Find where the given text appears and provide that cell's center as (X, Y) coordinate. 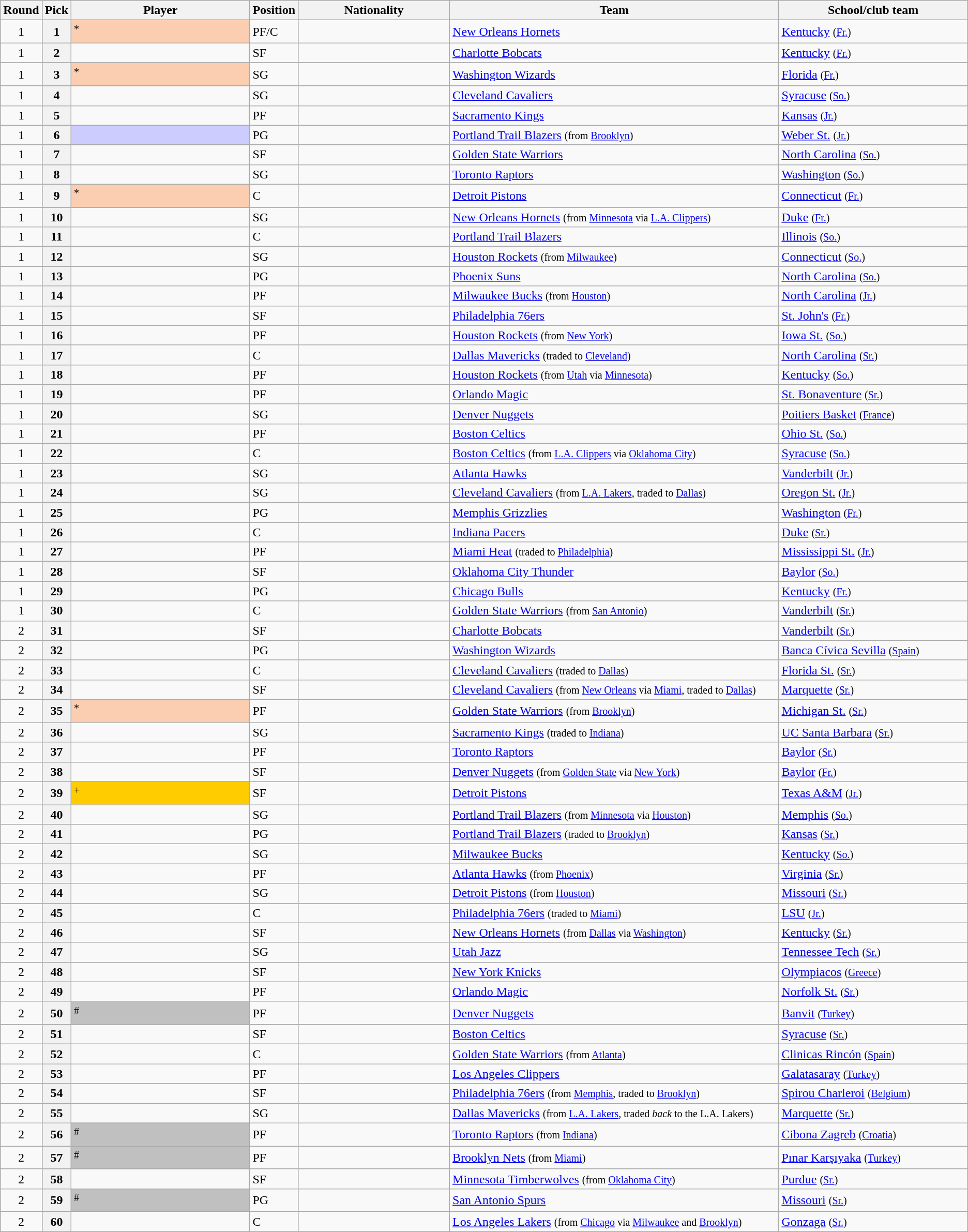
12 (56, 257)
+ (160, 793)
New Orleans Hornets (614, 32)
Chicago Bulls (614, 591)
45 (56, 913)
Michigan St. (Sr.) (873, 711)
St. John's (Fr.) (873, 315)
Nationality (374, 10)
Olympiacos (Greece) (873, 972)
Philadelphia 76ers (traded to Miami) (614, 913)
Boston Celtics (from L.A. Clippers via Oklahoma City) (614, 454)
20 (56, 414)
5 (56, 115)
LSU (Jr.) (873, 913)
Toronto Raptors (from Indiana) (614, 1135)
Pınar Karşıyaka (Turkey) (873, 1158)
Brooklyn Nets (from Miami) (614, 1158)
21 (56, 434)
Spirou Charleroi (Belgium) (873, 1093)
44 (56, 893)
37 (56, 752)
43 (56, 874)
Dallas Mavericks (from L.A. Lakers, traded back to the L.A. Lakers) (614, 1113)
Cleveland Cavaliers (from L.A. Lakers, traded to Dallas) (614, 493)
52 (56, 1054)
Cibona Zagreb (Croatia) (873, 1135)
39 (56, 793)
Houston Rockets (from Utah via Minnesota) (614, 374)
Philadelphia 76ers (614, 315)
Indiana Pacers (614, 532)
Gonzaga (Sr.) (873, 1222)
Golden State Warriors (from Atlanta) (614, 1054)
Portland Trail Blazers (from Brooklyn) (614, 135)
3 (56, 74)
Los Angeles Lakers (from Chicago via Milwaukee and Brooklyn) (614, 1222)
Washington (So.) (873, 174)
56 (56, 1135)
6 (56, 135)
58 (56, 1179)
26 (56, 532)
Duke (Fr.) (873, 217)
24 (56, 493)
38 (56, 772)
46 (56, 933)
Cleveland Cavaliers (614, 96)
Baylor (Fr.) (873, 772)
28 (56, 572)
Milwaukee Bucks (from Houston) (614, 296)
Sacramento Kings (614, 115)
New Orleans Hornets (from Dallas via Washington) (614, 933)
Virginia (Sr.) (873, 874)
Pick (56, 10)
4 (56, 96)
31 (56, 630)
14 (56, 296)
Mississippi St. (Jr.) (873, 552)
50 (56, 1013)
Kansas (Jr.) (873, 115)
New York Knicks (614, 972)
54 (56, 1093)
Florida (Fr.) (873, 74)
Connecticut (So.) (873, 257)
North Carolina (Jr.) (873, 296)
Connecticut (Fr.) (873, 196)
8 (56, 174)
PF/C (274, 32)
Golden State Warriors (from Brooklyn) (614, 711)
Detroit Pistons (from Houston) (614, 893)
18 (56, 374)
Oregon St. (Jr.) (873, 493)
Cleveland Cavaliers (from New Orleans via Miami, traded to Dallas) (614, 689)
42 (56, 854)
Tennessee Tech (Sr.) (873, 952)
Memphis Grizzlies (614, 513)
Portland Trail Blazers (614, 237)
Clinicas Rincón (Spain) (873, 1054)
Norfolk St. (Sr.) (873, 991)
Baylor (Sr.) (873, 752)
51 (56, 1034)
60 (56, 1222)
22 (56, 454)
New Orleans Hornets (from Minnesota via L.A. Clippers) (614, 217)
47 (56, 952)
Sacramento Kings (traded to Indiana) (614, 732)
16 (56, 335)
15 (56, 315)
32 (56, 650)
Portland Trail Blazers (from Minnesota via Houston) (614, 815)
Atlanta Hawks (from Phoenix) (614, 874)
Memphis (So.) (873, 815)
Los Angeles Clippers (614, 1074)
Dallas Mavericks (traded to Cleveland) (614, 355)
25 (56, 513)
Cleveland Cavaliers (traded to Dallas) (614, 670)
Banca Cívica Sevilla (Spain) (873, 650)
Phoenix Suns (614, 276)
9 (56, 196)
Houston Rockets (from New York) (614, 335)
Milwaukee Bucks (614, 854)
Banvit (Turkey) (873, 1013)
Florida St. (Sr.) (873, 670)
School/club team (873, 10)
7 (56, 155)
San Antonio Spurs (614, 1200)
35 (56, 711)
Golden State Warriors (614, 155)
Houston Rockets (from Milwaukee) (614, 257)
Purdue (Sr.) (873, 1179)
Duke (Sr.) (873, 532)
17 (56, 355)
33 (56, 670)
Weber St. (Jr.) (873, 135)
Team (614, 10)
Illinois (So.) (873, 237)
Iowa St. (So.) (873, 335)
23 (56, 473)
Portland Trail Blazers (traded to Brooklyn) (614, 834)
59 (56, 1200)
North Carolina (Sr.) (873, 355)
Atlanta Hawks (614, 473)
41 (56, 834)
Miami Heat (traded to Philadelphia) (614, 552)
Baylor (So.) (873, 572)
Poitiers Basket (France) (873, 414)
27 (56, 552)
10 (56, 217)
Vanderbilt (Jr.) (873, 473)
29 (56, 591)
Oklahoma City Thunder (614, 572)
Washington (Fr.) (873, 513)
Golden State Warriors (from San Antonio) (614, 611)
36 (56, 732)
30 (56, 611)
57 (56, 1158)
Minnesota Timberwolves (from Oklahoma City) (614, 1179)
48 (56, 972)
Position (274, 10)
34 (56, 689)
Kansas (Sr.) (873, 834)
Kentucky (Sr.) (873, 933)
Utah Jazz (614, 952)
53 (56, 1074)
11 (56, 237)
55 (56, 1113)
49 (56, 991)
Philadelphia 76ers (from Memphis, traded to Brooklyn) (614, 1093)
Syracuse (Sr.) (873, 1034)
Ohio St. (So.) (873, 434)
Galatasaray (Turkey) (873, 1074)
Texas A&M (Jr.) (873, 793)
40 (56, 815)
13 (56, 276)
Round (21, 10)
Denver Nuggets (from Golden State via New York) (614, 772)
19 (56, 394)
St. Bonaventure (Sr.) (873, 394)
UC Santa Barbara (Sr.) (873, 732)
Player (160, 10)
